Search for the cell housing the specified text and yield its [X, Y] center coordinate. 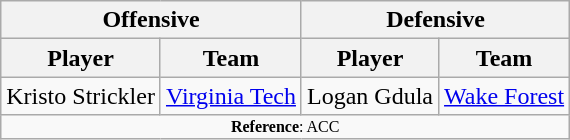
Kristo Strickler [81, 96]
Virginia Tech [230, 96]
Reference: ACC [286, 127]
Wake Forest [504, 96]
Defensive [435, 20]
Offensive [152, 20]
Logan Gdula [370, 96]
